Provide the [X, Y] coordinate of the cell's center where the given text is located.  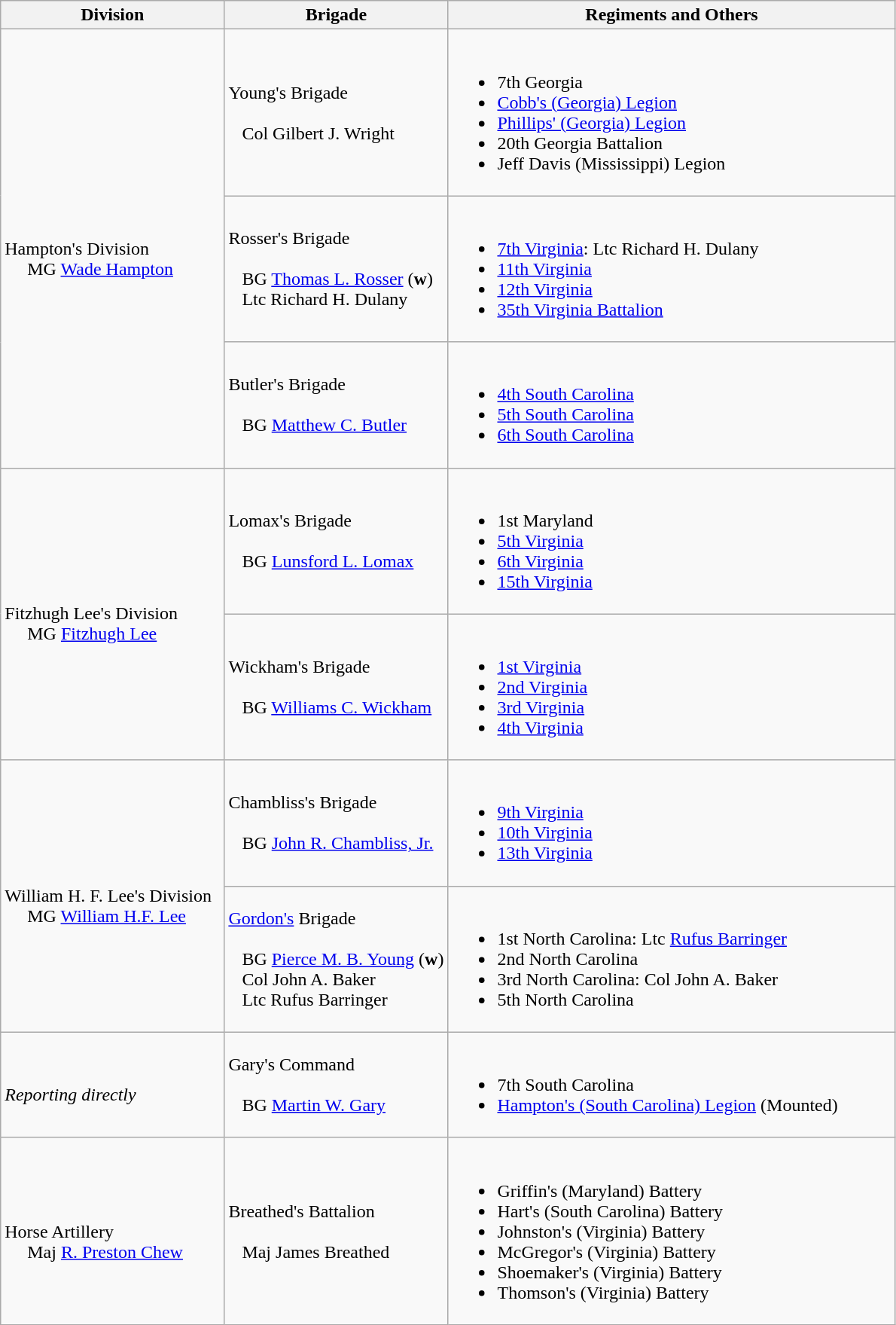
1st Maryland5th Virginia6th Virginia15th Virginia [672, 541]
Wickham's Brigade BG Williams C. Wickham [336, 687]
Brigade [336, 15]
1st Virginia2nd Virginia3rd Virginia4th Virginia [672, 687]
Fitzhugh Lee's Division MG Fitzhugh Lee [113, 614]
Gary's Command BG Martin W. Gary [336, 1085]
Chambliss's Brigade BG John R. Chambliss, Jr. [336, 823]
Rosser's Brigade BG Thomas L. Rosser (w) Ltc Richard H. Dulany [336, 269]
7th South CarolinaHampton's (South Carolina) Legion (Mounted) [672, 1085]
7th GeorgiaCobb's (Georgia) LegionPhillips' (Georgia) Legion20th Georgia BattalionJeff Davis (Mississippi) Legion [672, 113]
Young's Brigade Col Gilbert J. Wright [336, 113]
Butler's Brigade BG Matthew C. Butler [336, 405]
Regiments and Others [672, 15]
Lomax's Brigade BG Lunsford L. Lomax [336, 541]
Hampton's Division MG Wade Hampton [113, 249]
1st North Carolina: Ltc Rufus Barringer2nd North Carolina3rd North Carolina: Col John A. Baker5th North Carolina [672, 959]
4th South Carolina5th South Carolina6th South Carolina [672, 405]
9th Virginia10th Virginia13th Virginia [672, 823]
Reporting directly [113, 1085]
7th Virginia: Ltc Richard H. Dulany11th Virginia12th Virginia35th Virginia Battalion [672, 269]
Breathed's Battalion Maj James Breathed [336, 1231]
Gordon's Brigade BG Pierce M. B. Young (w) Col John A. Baker Ltc Rufus Barringer [336, 959]
Horse Artillery Maj R. Preston Chew [113, 1231]
Division [113, 15]
William H. F. Lee's Division MG William H.F. Lee [113, 896]
